From the cell containing the given text, extract its center point as [X, Y] coordinate. 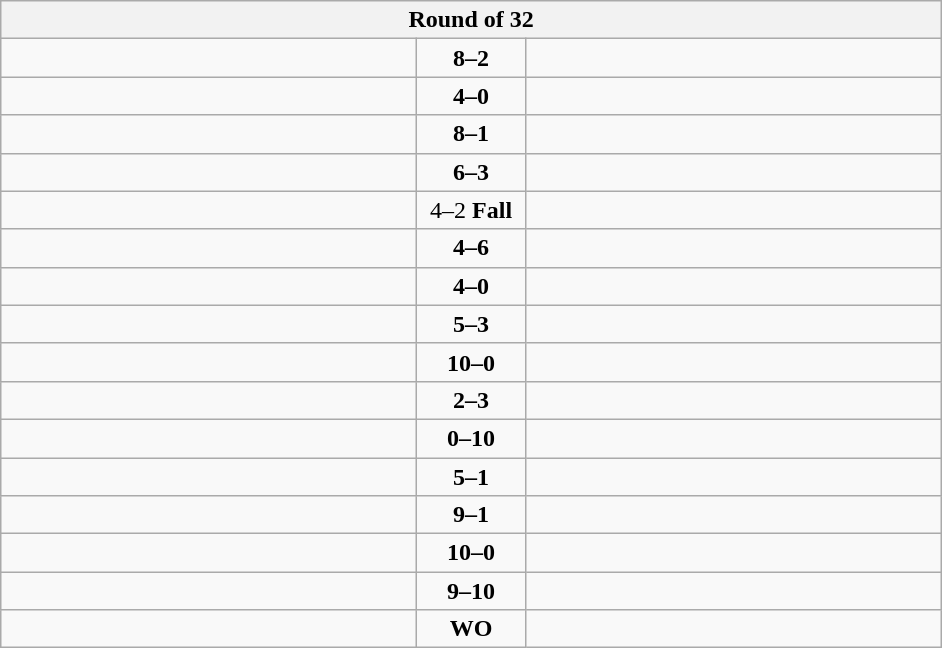
8–1 [472, 134]
Round of 32 [472, 20]
0–10 [472, 438]
9–1 [472, 515]
WO [472, 629]
6–3 [472, 172]
5–3 [472, 324]
9–10 [472, 591]
8–2 [472, 58]
2–3 [472, 400]
4–2 Fall [472, 210]
5–1 [472, 477]
4–6 [472, 248]
